Detect which cell encompasses the target text, then output its [x, y] center coordinate. 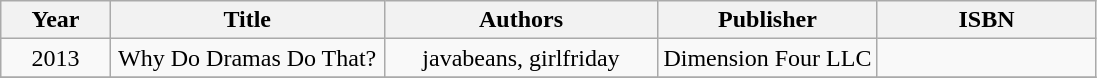
Year [56, 20]
Authors [521, 20]
Dimension Four LLC [768, 58]
Title [247, 20]
2013 [56, 58]
Publisher [768, 20]
javabeans, girlfriday [521, 58]
ISBN [986, 20]
Why Do Dramas Do That? [247, 58]
